Extract the (X, Y) coordinate from the center of the cell holding the provided text.  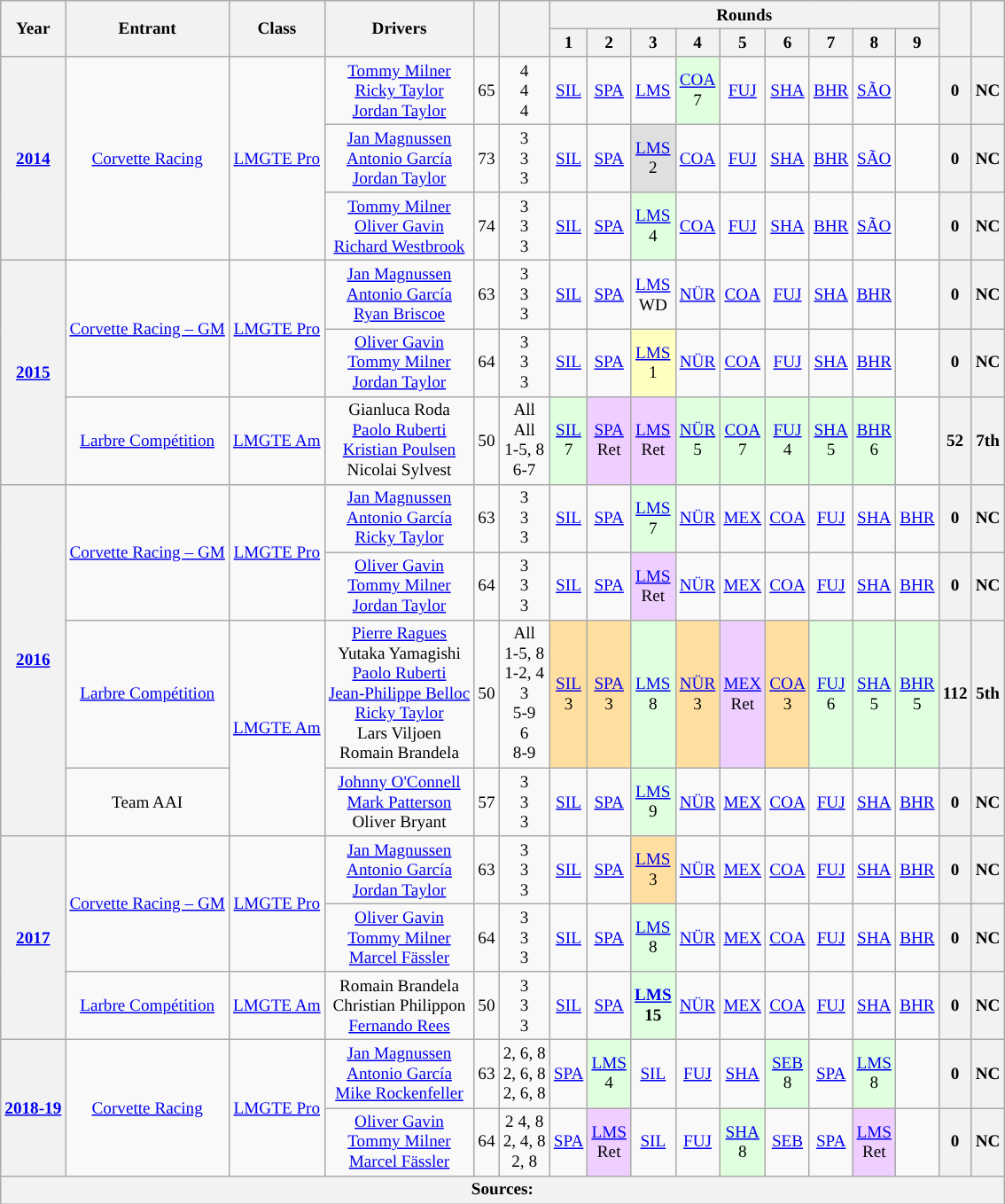
COA3 (788, 693)
LMS2 (652, 158)
LMS7 (652, 518)
74 (487, 227)
FUJ6 (831, 693)
1 (569, 43)
SIL7 (569, 440)
73 (487, 158)
3 (652, 43)
BHR6 (874, 440)
57 (487, 801)
LMS1 (652, 362)
52 (955, 440)
5th (987, 693)
FUJ4 (788, 440)
112 (955, 693)
SEB8 (788, 1075)
2 (610, 43)
2017 (34, 938)
Drivers (399, 28)
Class (277, 28)
5 (743, 43)
NÜR5 (697, 440)
Tommy Milner Oliver Gavin Richard Westbrook (399, 227)
NÜR3 (697, 693)
All1-5, 81-2, 435-968-9 (525, 693)
LMSWD (652, 294)
Team AAI (147, 801)
LMS15 (652, 1005)
SPARet (610, 440)
BHR5 (918, 693)
2016 (34, 660)
Romain Brandela Christian Philippon Fernando Rees (399, 1005)
MEXRet (743, 693)
AllAll1-5, 86-7 (525, 440)
Rounds (744, 15)
Year (34, 28)
Gianluca Roda Paolo Ruberti Kristian Poulsen Nicolai Sylvest (399, 440)
Tommy Milner Ricky Taylor Jordan Taylor (399, 90)
SEB (788, 1142)
Jan Magnussen Antonio García Ricky Taylor (399, 518)
SPA3 (610, 693)
LMS (652, 90)
LMS3 (652, 871)
Pierre Ragues Yutaka Yamagishi Paolo Ruberti Jean-Philippe Belloc Ricky Taylor Lars Viljoen Romain Brandela (399, 693)
Jan Magnussen Antonio García Ryan Briscoe (399, 294)
Sources: (502, 1190)
6 (788, 43)
Johnny O'Connell Mark Patterson Oliver Bryant (399, 801)
7th (987, 440)
Entrant (147, 28)
9 (918, 43)
4 (697, 43)
65 (487, 90)
2014 (34, 159)
Jan Magnussen Antonio García Mike Rockenfeller (399, 1075)
2015 (34, 372)
2, 6, 82, 6, 82, 6, 8 (525, 1075)
2018-19 (34, 1108)
SIL3 (569, 693)
8 (874, 43)
7 (831, 43)
LMS9 (652, 801)
444 (525, 90)
2 4, 82, 4, 82, 8 (525, 1142)
SHA8 (743, 1142)
